From the cell containing the given text, extract its center point as (X, Y) coordinate. 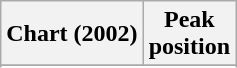
Chart (2002) (72, 34)
Peakposition (189, 34)
